Return [x, y] of the center of cell containing provided text 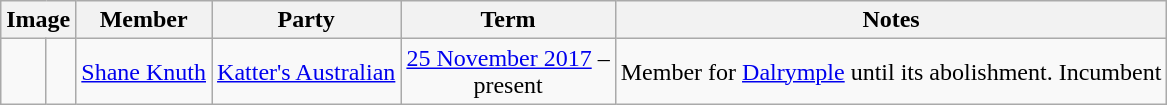
Image [38, 20]
25 November 2017 –present [508, 72]
Shane Knuth [144, 72]
Member [144, 20]
Katter's Australian [306, 72]
Notes [891, 20]
Party [306, 20]
Member for Dalrymple until its abolishment. Incumbent [891, 72]
Term [508, 20]
